Locate the cell with the specified text and output its [X, Y] center coordinate. 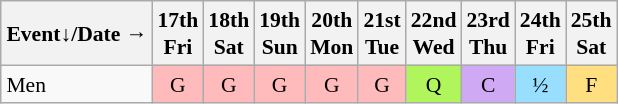
20thMon [332, 33]
22ndWed [434, 33]
Men [76, 84]
Event↓/Date → [76, 33]
18thSat [228, 33]
24thFri [540, 33]
C [488, 84]
Q [434, 84]
25thSat [592, 33]
½ [540, 84]
21stTue [382, 33]
F [592, 84]
17thFri [178, 33]
19thSun [280, 33]
23rdThu [488, 33]
